For the text-containing cell, return its midpoint in [x, y] coordinate format. 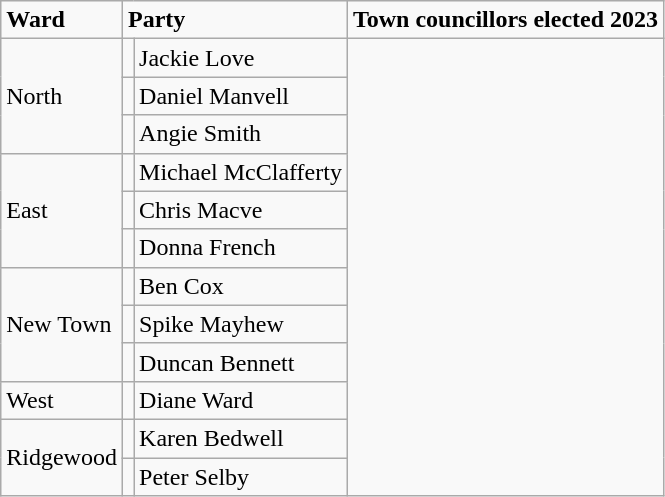
Ben Cox [241, 286]
Ridgewood [62, 457]
West [62, 400]
Daniel Manvell [241, 96]
North [62, 96]
Ward [62, 20]
Diane Ward [241, 400]
Chris Macve [241, 210]
Peter Selby [241, 477]
Angie Smith [241, 134]
Michael McClafferty [241, 172]
Party [234, 20]
Town councillors elected 2023 [505, 20]
Jackie Love [241, 58]
New Town [62, 324]
East [62, 210]
Karen Bedwell [241, 438]
Donna French [241, 248]
Spike Mayhew [241, 324]
Duncan Bennett [241, 362]
